From the cell containing the given text, extract its center point as [x, y] coordinate. 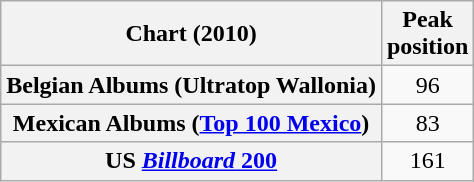
96 [427, 85]
Chart (2010) [192, 34]
Peakposition [427, 34]
US Billboard 200 [192, 161]
83 [427, 123]
161 [427, 161]
Belgian Albums (Ultratop Wallonia) [192, 85]
Mexican Albums (Top 100 Mexico) [192, 123]
